Identify which cell holds the provided text, then report its (X, Y) central coordinate. 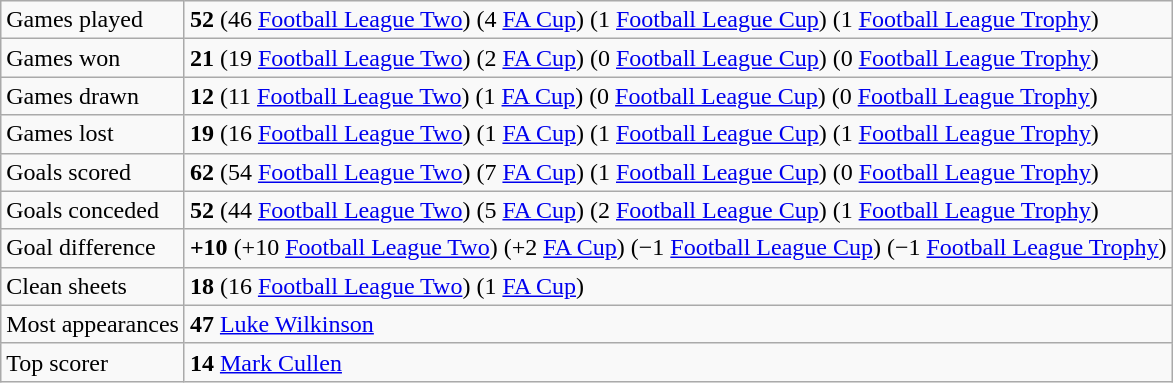
12 (11 Football League Two) (1 FA Cup) (0 Football League Cup) (0 Football League Trophy) (678, 96)
Most appearances (93, 324)
Games won (93, 58)
Top scorer (93, 362)
62 (54 Football League Two) (7 FA Cup) (1 Football League Cup) (0 Football League Trophy) (678, 172)
Games played (93, 20)
Goals scored (93, 172)
52 (46 Football League Two) (4 FA Cup) (1 Football League Cup) (1 Football League Trophy) (678, 20)
18 (16 Football League Two) (1 FA Cup) (678, 286)
21 (19 Football League Two) (2 FA Cup) (0 Football League Cup) (0 Football League Trophy) (678, 58)
19 (16 Football League Two) (1 FA Cup) (1 Football League Cup) (1 Football League Trophy) (678, 134)
Games lost (93, 134)
Goals conceded (93, 210)
+10 (+10 Football League Two) (+2 FA Cup) (−1 Football League Cup) (−1 Football League Trophy) (678, 248)
47 Luke Wilkinson (678, 324)
Games drawn (93, 96)
Clean sheets (93, 286)
52 (44 Football League Two) (5 FA Cup) (2 Football League Cup) (1 Football League Trophy) (678, 210)
14 Mark Cullen (678, 362)
Goal difference (93, 248)
